Search for the cell housing the specified text and yield its [x, y] center coordinate. 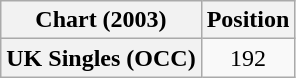
Chart (2003) [101, 20]
UK Singles (OCC) [101, 58]
192 [248, 58]
Position [248, 20]
